Provide the [X, Y] coordinate of the cell's center where the given text is located.  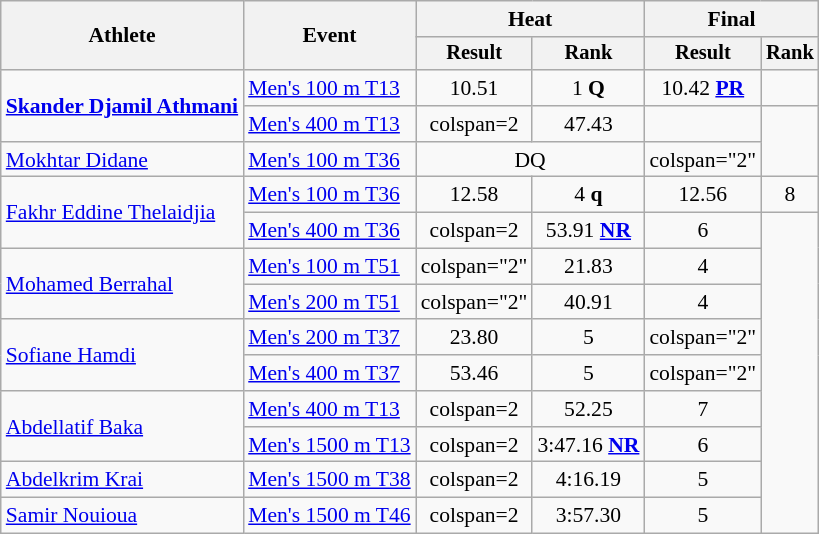
DQ [530, 160]
52.25 [588, 409]
53.46 [474, 373]
Heat [530, 19]
Mohamed Berrahal [122, 284]
8 [790, 195]
12.58 [474, 195]
Men's 400 m T37 [330, 373]
Fakhr Eddine Thelaidjia [122, 212]
21.83 [588, 267]
Abdellatif Baka [122, 426]
Men's 100 m T51 [330, 267]
Sofiane Hamdi [122, 356]
10.51 [474, 88]
Men's 400 m T36 [330, 231]
3:47.16 NR [588, 445]
Men's 1500 m T13 [330, 445]
40.91 [588, 302]
1 Q [588, 88]
Abdelkrim Krai [122, 480]
4:16.19 [588, 480]
3:57.30 [588, 516]
Mokhtar Didane [122, 160]
4 q [588, 195]
10.42 PR [702, 88]
23.80 [474, 338]
Men's 100 m T13 [330, 88]
Men's 1500 m T46 [330, 516]
Final [731, 19]
53.91 NR [588, 231]
Skander Djamil Athmani [122, 106]
Men's 200 m T51 [330, 302]
47.43 [588, 124]
7 [702, 409]
Athlete [122, 36]
Men's 1500 m T38 [330, 480]
Men's 200 m T37 [330, 338]
Event [330, 36]
Samir Nouioua [122, 516]
12.56 [702, 195]
